Output the (X, Y) coordinate of the center of the cell containing the given text.  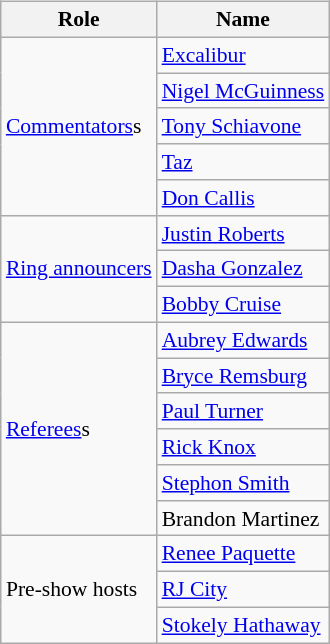
Role (79, 20)
Justin Roberts (244, 233)
Stokely Hathaway (244, 625)
Stephon Smith (244, 483)
Dasha Gonzalez (244, 269)
Paul Turner (244, 411)
Aubrey Edwards (244, 340)
RJ City (244, 590)
Taz (244, 162)
Nigel McGuinness (244, 91)
Renee Paquette (244, 554)
Ring announcers (79, 268)
Pre-show hosts (79, 590)
Brandon Martinez (244, 518)
Don Callis (244, 198)
Commentatorss (79, 126)
Refereess (79, 429)
Tony Schiavone (244, 126)
Rick Knox (244, 447)
Name (244, 20)
Bobby Cruise (244, 305)
Excalibur (244, 55)
Bryce Remsburg (244, 376)
